Extract the [x, y] coordinate from the center of the cell holding the provided text.  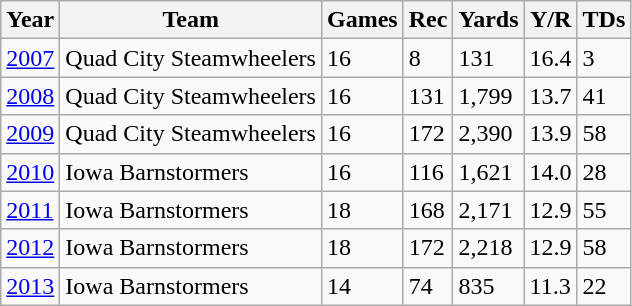
2009 [30, 134]
Year [30, 20]
Games [362, 20]
13.9 [550, 134]
1,621 [488, 172]
2011 [30, 210]
835 [488, 286]
55 [604, 210]
2010 [30, 172]
2012 [30, 248]
2013 [30, 286]
16.4 [550, 58]
1,799 [488, 96]
41 [604, 96]
14.0 [550, 172]
74 [428, 286]
2007 [30, 58]
Team [191, 20]
11.3 [550, 286]
Rec [428, 20]
Yards [488, 20]
28 [604, 172]
13.7 [550, 96]
2008 [30, 96]
Y/R [550, 20]
8 [428, 58]
TDs [604, 20]
116 [428, 172]
2,218 [488, 248]
2,390 [488, 134]
2,171 [488, 210]
3 [604, 58]
14 [362, 286]
168 [428, 210]
22 [604, 286]
